Pinpoint the cell where the given text exists, returning its (x, y) midpoint coordinate. 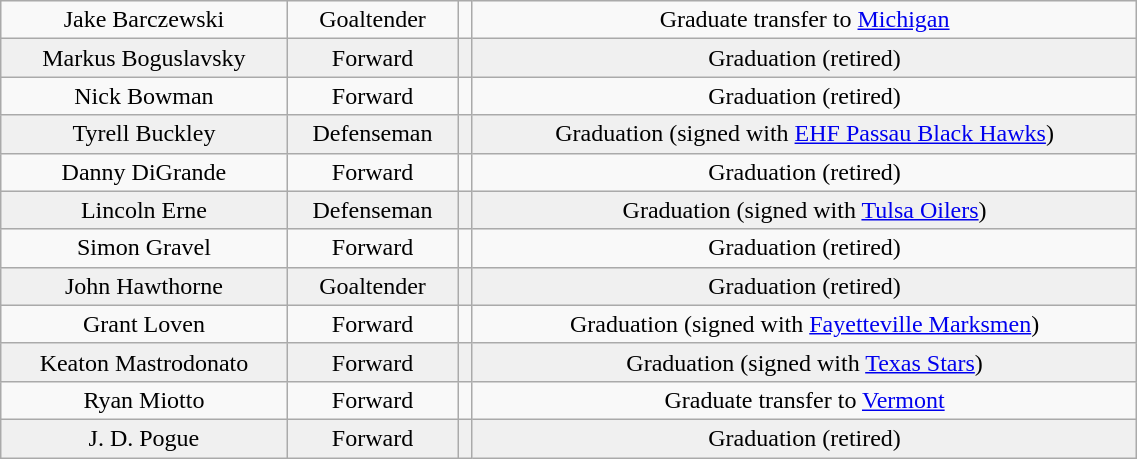
Grant Loven (144, 324)
John Hawthorne (144, 286)
Keaton Mastrodonato (144, 362)
Tyrell Buckley (144, 134)
Ryan Miotto (144, 400)
Graduation (signed with Texas Stars) (804, 362)
Graduation (signed with Fayetteville Marksmen) (804, 324)
J. D. Pogue (144, 438)
Jake Barczewski (144, 20)
Graduate transfer to Michigan (804, 20)
Graduation (signed with Tulsa Oilers) (804, 210)
Graduate transfer to Vermont (804, 400)
Markus Boguslavsky (144, 58)
Graduation (signed with EHF Passau Black Hawks) (804, 134)
Danny DiGrande (144, 172)
Lincoln Erne (144, 210)
Nick Bowman (144, 96)
Simon Gravel (144, 248)
